Pinpoint the cell where the given text exists, returning its (X, Y) midpoint coordinate. 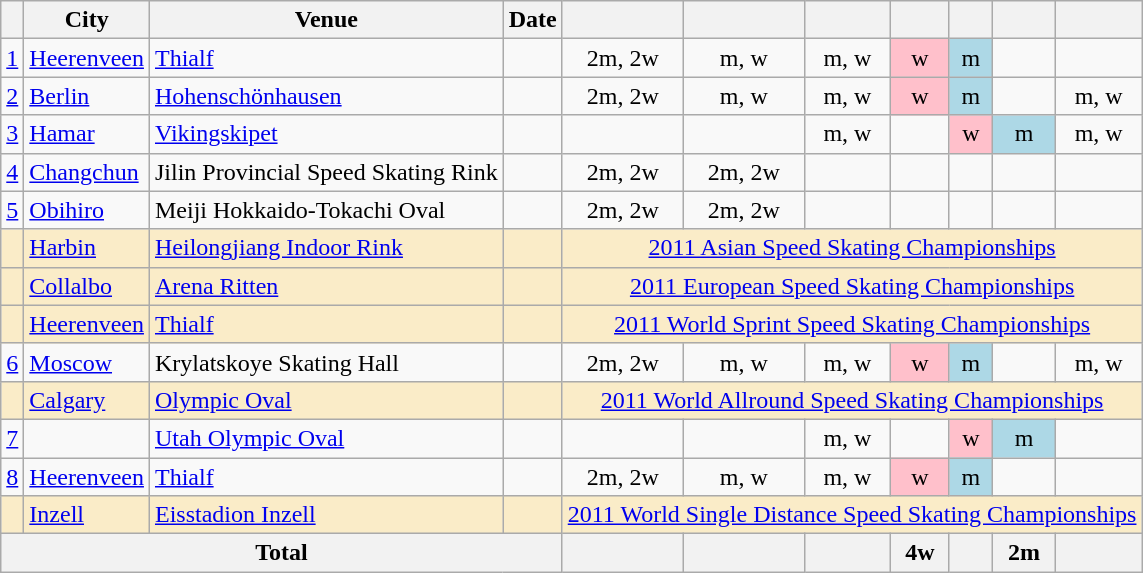
Calgary (87, 400)
Inzell (87, 515)
Utah Olympic Oval (326, 438)
2011 Asian Speed Skating Championships (852, 248)
Heilongjiang Indoor Rink (326, 248)
2m (1024, 553)
4w (920, 553)
Vikingskipet (326, 134)
2011 European Speed Skating Championships (852, 286)
Moscow (87, 362)
7 (12, 438)
Harbin (87, 248)
2 (12, 96)
Olympic Oval (326, 400)
8 (12, 477)
Obihiro (87, 210)
Venue (326, 20)
Total (282, 553)
Date (532, 20)
Jilin Provincial Speed Skating Rink (326, 172)
Hohenschönhausen (326, 96)
Hamar (87, 134)
Krylatskoye Skating Hall (326, 362)
6 (12, 362)
4 (12, 172)
2011 World Sprint Speed Skating Championships (852, 324)
5 (12, 210)
Eisstadion Inzell (326, 515)
1 (12, 58)
Collalbo (87, 286)
Berlin (87, 96)
Changchun (87, 172)
3 (12, 134)
2011 World Single Distance Speed Skating Championships (852, 515)
Meiji Hokkaido-Tokachi Oval (326, 210)
Arena Ritten (326, 286)
2011 World Allround Speed Skating Championships (852, 400)
City (87, 20)
